Search for the cell housing the specified text and yield its [X, Y] center coordinate. 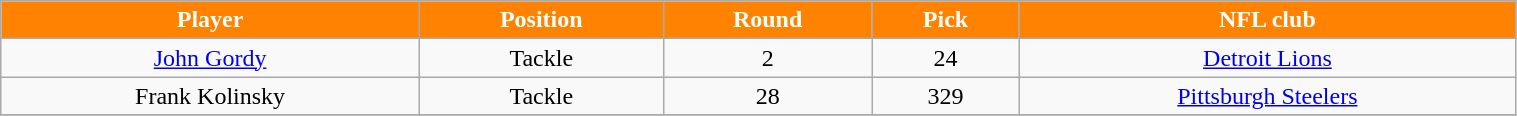
24 [946, 58]
Player [210, 20]
Round [768, 20]
329 [946, 96]
Frank Kolinsky [210, 96]
Pittsburgh Steelers [1268, 96]
Pick [946, 20]
John Gordy [210, 58]
Position [541, 20]
2 [768, 58]
28 [768, 96]
NFL club [1268, 20]
Detroit Lions [1268, 58]
